Determine the (X, Y) coordinate at the center of the cell enclosing the given text.  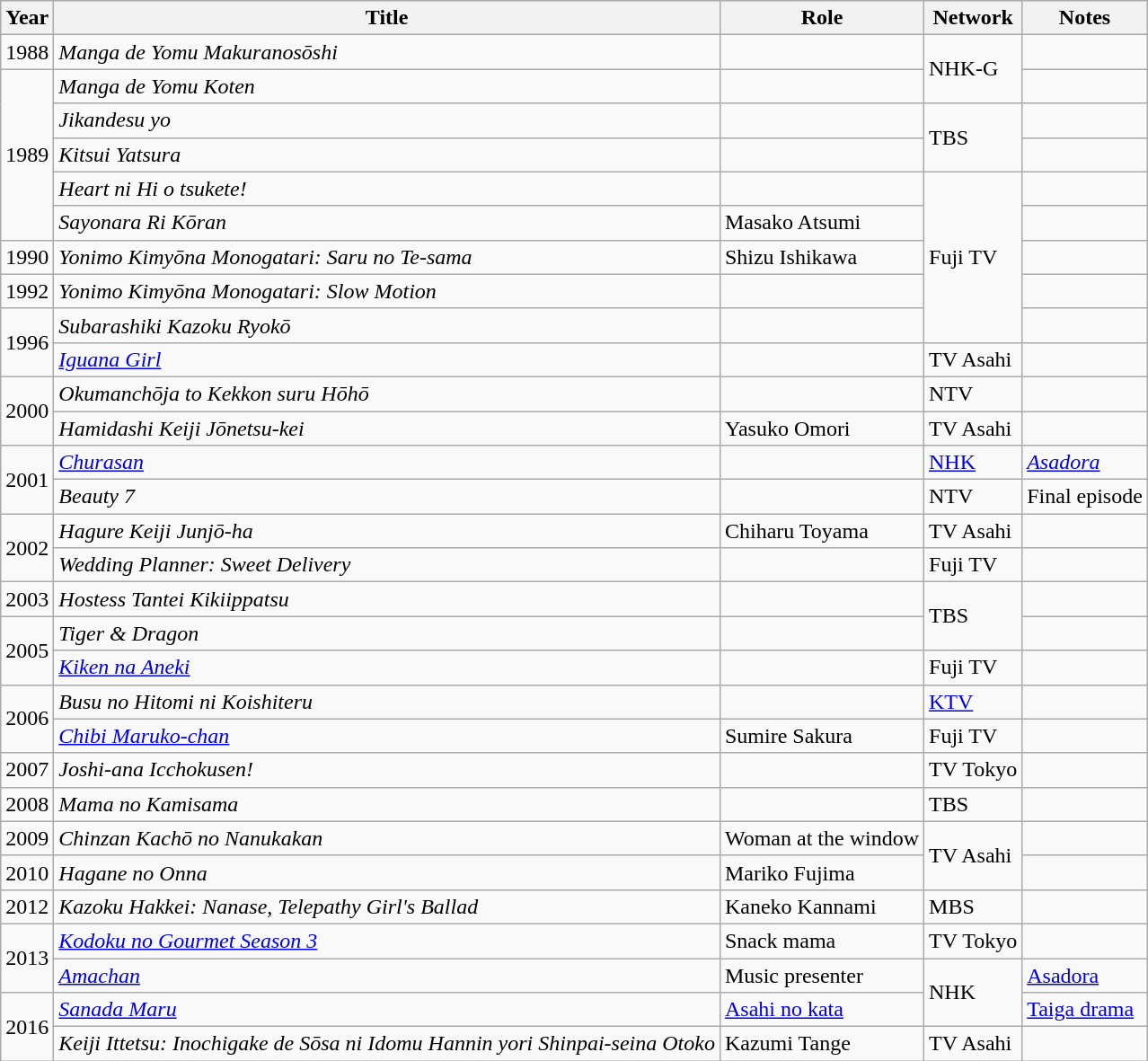
Busu no Hitomi ni Koishiteru (387, 702)
Snack mama (821, 941)
Asahi no kata (821, 1010)
2005 (27, 650)
2003 (27, 599)
MBS (974, 906)
Mama no Kamisama (387, 804)
NHK-G (974, 69)
2010 (27, 872)
2002 (27, 548)
Kazumi Tange (821, 1044)
Wedding Planner: Sweet Delivery (387, 565)
Hagure Keiji Junjō-ha (387, 531)
Sanada Maru (387, 1010)
Heart ni Hi o tsukete! (387, 189)
Role (821, 18)
1996 (27, 342)
Shizu Ishikawa (821, 257)
Hagane no Onna (387, 872)
2008 (27, 804)
Yonimo Kimyōna Monogatari: Slow Motion (387, 291)
Chinzan Kachō no Nanukakan (387, 838)
Music presenter (821, 975)
Network (974, 18)
Joshi-ana Icchokusen! (387, 770)
Manga de Yomu Koten (387, 86)
Tiger & Dragon (387, 633)
Hostess Tantei Kikiippatsu (387, 599)
Yonimo Kimyōna Monogatari: Saru no Te-sama (387, 257)
2001 (27, 480)
Taiga drama (1085, 1010)
1989 (27, 155)
Keiji Ittetsu: Inochigake de Sōsa ni Idomu Hannin yori Shinpai-seina Otoko (387, 1044)
Kodoku no Gourmet Season 3 (387, 941)
2000 (27, 411)
2016 (27, 1027)
2006 (27, 719)
Kiken na Aneki (387, 668)
2009 (27, 838)
Churasan (387, 463)
Title (387, 18)
Kaneko Kannami (821, 906)
Notes (1085, 18)
Yasuko Omori (821, 429)
Final episode (1085, 497)
1990 (27, 257)
1988 (27, 52)
Iguana Girl (387, 359)
Chiharu Toyama (821, 531)
2007 (27, 770)
Sayonara Ri Kōran (387, 223)
Beauty 7 (387, 497)
Manga de Yomu Makuranosōshi (387, 52)
Year (27, 18)
Woman at the window (821, 838)
Okumanchōja to Kekkon suru Hōhō (387, 393)
2013 (27, 958)
Subarashiki Kazoku Ryokō (387, 325)
Kitsui Yatsura (387, 155)
2012 (27, 906)
Hamidashi Keiji Jōnetsu-kei (387, 429)
Mariko Fujima (821, 872)
Jikandesu yo (387, 120)
Sumire Sakura (821, 736)
Amachan (387, 975)
Masako Atsumi (821, 223)
1992 (27, 291)
Chibi Maruko-chan (387, 736)
KTV (974, 702)
Kazoku Hakkei: Nanase, Telepathy Girl's Ballad (387, 906)
